Determine the [X, Y] coordinate at the center of the cell enclosing the given text.  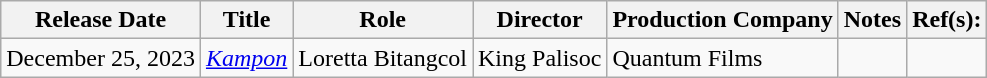
Loretta Bitangcol [383, 58]
Production Company [722, 20]
Notes [872, 20]
Title [246, 20]
King Palisoc [539, 58]
Quantum Films [722, 58]
Role [383, 20]
December 25, 2023 [101, 58]
Release Date [101, 20]
Director [539, 20]
Ref(s): [947, 20]
Kampon [246, 58]
